Scan for the cell matching the given text and deliver its [X, Y] coordinate at center. 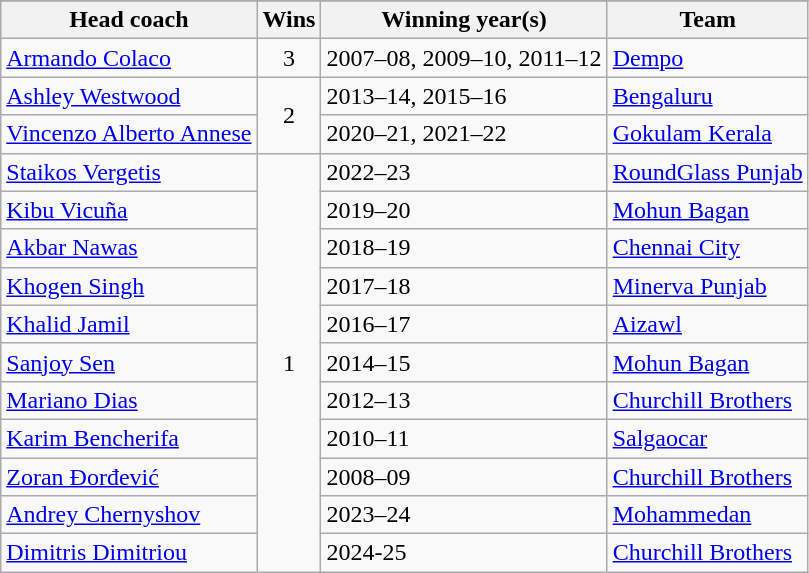
Staikos Vergetis [129, 172]
Team [708, 20]
Khogen Singh [129, 286]
Andrey Chernyshov [129, 515]
2 [289, 115]
2013–14, 2015–16 [464, 96]
Salgaocar [708, 438]
Dempo [708, 58]
2022–23 [464, 172]
2017–18 [464, 286]
2010–11 [464, 438]
2016–17 [464, 324]
Kibu Vicuña [129, 210]
2023–24 [464, 515]
2007–08, 2009–10, 2011–12 [464, 58]
Winning year(s) [464, 20]
Sanjoy Sen [129, 362]
Head coach [129, 20]
Mohammedan [708, 515]
1 [289, 362]
Akbar Nawas [129, 248]
2019–20 [464, 210]
2008–09 [464, 477]
Minerva Punjab [708, 286]
Gokulam Kerala [708, 134]
Bengaluru [708, 96]
2014–15 [464, 362]
3 [289, 58]
Dimitris Dimitriou [129, 553]
Wins [289, 20]
2020–21, 2021–22 [464, 134]
Aizawl [708, 324]
Zoran Đorđević [129, 477]
2018–19 [464, 248]
Mariano Dias [129, 400]
2012–13 [464, 400]
Vincenzo Alberto Annese [129, 134]
Karim Bencherifa [129, 438]
Khalid Jamil [129, 324]
2024-25 [464, 553]
RoundGlass Punjab [708, 172]
Armando Colaco [129, 58]
Chennai City [708, 248]
Ashley Westwood [129, 96]
